Determine the [x, y] coordinate at the center of the cell enclosing the given text.  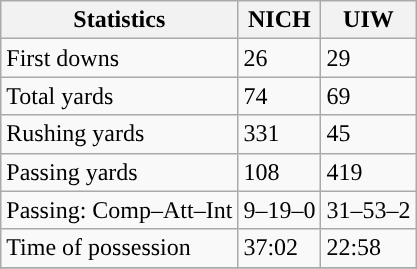
29 [368, 58]
9–19–0 [280, 210]
22:58 [368, 248]
69 [368, 96]
Passing yards [120, 172]
45 [368, 134]
26 [280, 58]
UIW [368, 20]
Statistics [120, 20]
419 [368, 172]
108 [280, 172]
Rushing yards [120, 134]
31–53–2 [368, 210]
37:02 [280, 248]
First downs [120, 58]
Time of possession [120, 248]
331 [280, 134]
NICH [280, 20]
74 [280, 96]
Total yards [120, 96]
Passing: Comp–Att–Int [120, 210]
